Provide the [x, y] coordinate of the cell's center where the given text is located.  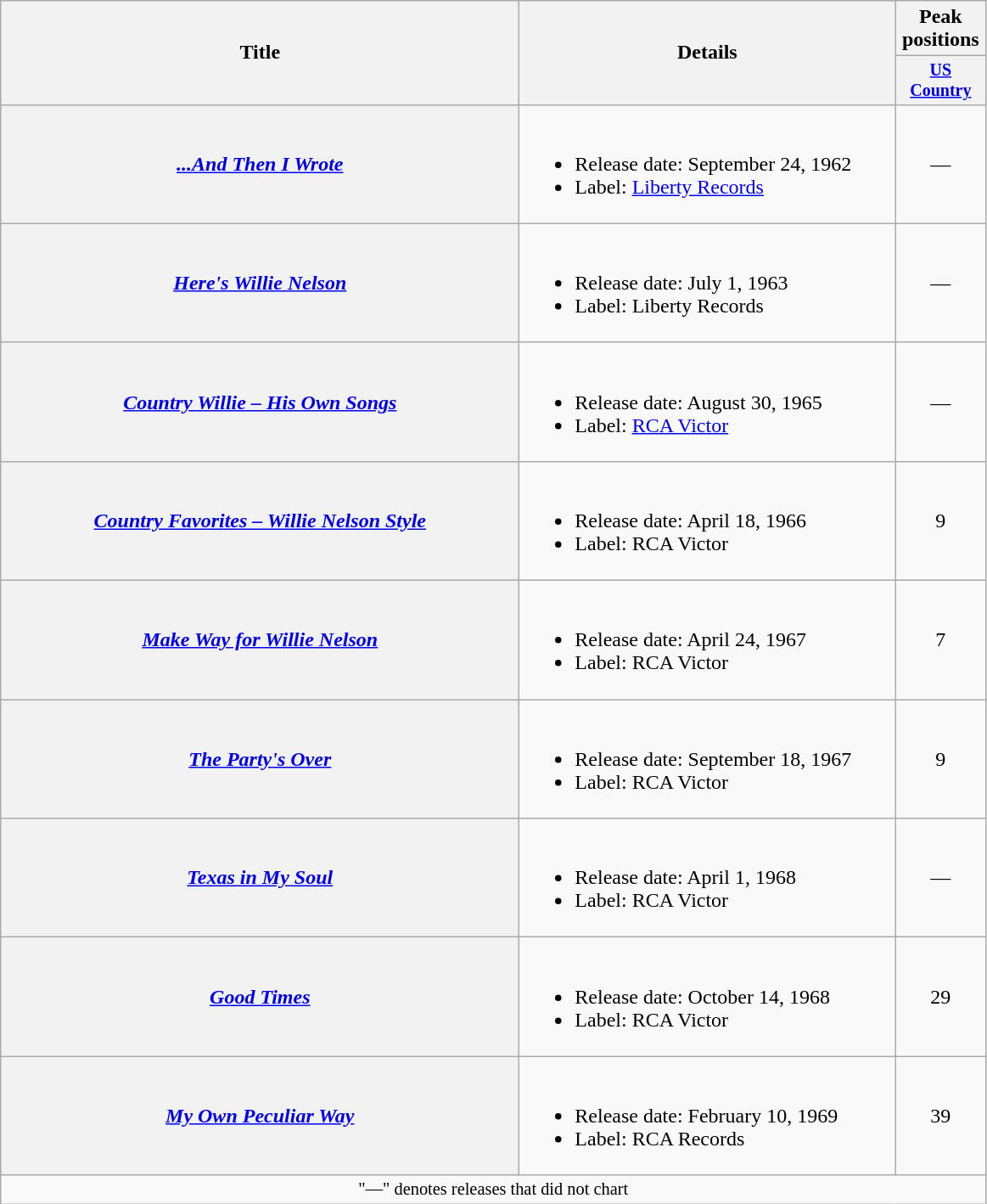
Release date: August 30, 1965Label: RCA Victor [708, 402]
7 [940, 640]
The Party's Over [260, 759]
"—" denotes releases that did not chart [494, 1190]
Release date: April 1, 1968Label: RCA Victor [708, 878]
Country Favorites – Willie Nelson Style [260, 520]
Title [260, 53]
Make Way for Willie Nelson [260, 640]
Release date: October 14, 1968Label: RCA Victor [708, 997]
Release date: February 10, 1969Label: RCA Records [708, 1116]
29 [940, 997]
Texas in My Soul [260, 878]
Release date: April 24, 1967Label: RCA Victor [708, 640]
Details [708, 53]
...And Then I Wrote [260, 164]
Release date: September 24, 1962Label: Liberty Records [708, 164]
Release date: April 18, 1966Label: RCA Victor [708, 520]
Country Willie – His Own Songs [260, 402]
39 [940, 1116]
Peak positions [940, 29]
Good Times [260, 997]
My Own Peculiar Way [260, 1116]
Release date: July 1, 1963Label: Liberty Records [708, 283]
Release date: September 18, 1967Label: RCA Victor [708, 759]
Here's Willie Nelson [260, 283]
US Country [940, 80]
